Locate the cell with the specified text and output its (X, Y) center coordinate. 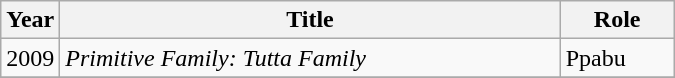
Primitive Family: Tutta Family (310, 58)
Ppabu (617, 58)
Year (30, 20)
Title (310, 20)
2009 (30, 58)
Role (617, 20)
